Output the (x, y) coordinate of the center of the cell containing the given text.  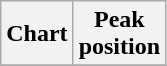
Peakposition (119, 34)
Chart (37, 34)
